From the cell containing the given text, extract its center point as [X, Y] coordinate. 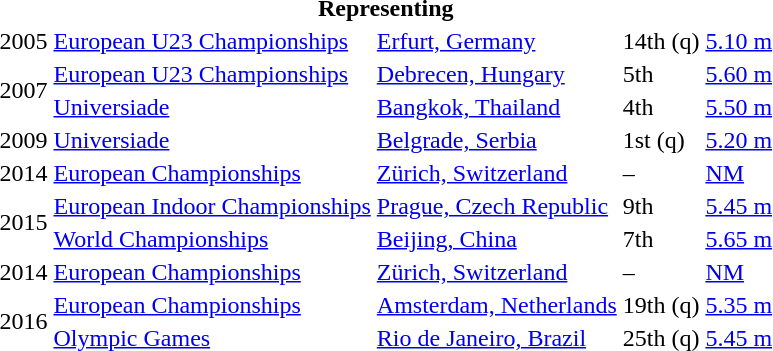
Debrecen, Hungary [496, 74]
World Championships [212, 239]
4th [661, 107]
1st (q) [661, 140]
19th (q) [661, 305]
Belgrade, Serbia [496, 140]
14th (q) [661, 41]
Erfurt, Germany [496, 41]
7th [661, 239]
Beijing, China [496, 239]
Prague, Czech Republic [496, 206]
European Indoor Championships [212, 206]
9th [661, 206]
5th [661, 74]
Bangkok, Thailand [496, 107]
Amsterdam, Netherlands [496, 305]
